Detect which cell encompasses the target text, then output its [x, y] center coordinate. 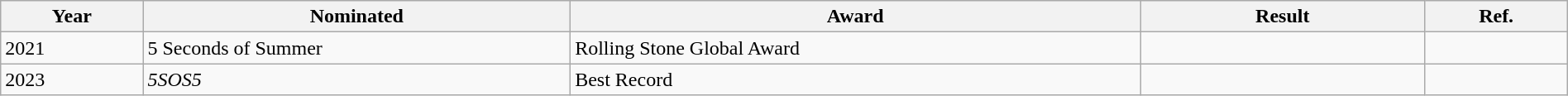
5 Seconds of Summer [357, 48]
Nominated [357, 17]
2023 [72, 79]
Rolling Stone Global Award [855, 48]
Result [1283, 17]
5SOS5 [357, 79]
2021 [72, 48]
Year [72, 17]
Ref. [1496, 17]
Best Record [855, 79]
Award [855, 17]
